Pinpoint the cell where the given text exists, returning its [X, Y] midpoint coordinate. 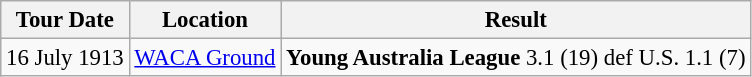
WACA Ground [205, 58]
Young Australia League 3.1 (19) def U.S. 1.1 (7) [516, 58]
16 July 1913 [65, 58]
Location [205, 20]
Result [516, 20]
Tour Date [65, 20]
